Return [x, y] of the center of cell containing provided text 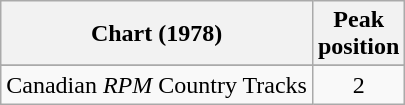
Canadian RPM Country Tracks [157, 85]
2 [358, 85]
Peakposition [358, 34]
Chart (1978) [157, 34]
